Locate the cell with the specified text and output its [X, Y] center coordinate. 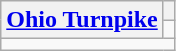
Ohio Turnpike [82, 20]
